Return the (x, y) coordinate for the center point of the cell that contains the specified text.  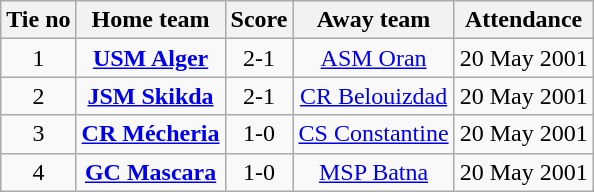
4 (38, 172)
3 (38, 134)
Score (259, 20)
2 (38, 96)
JSM Skikda (150, 96)
USM Alger (150, 58)
GC Mascara (150, 172)
CS Constantine (374, 134)
CR Belouizdad (374, 96)
Attendance (524, 20)
ASM Oran (374, 58)
1 (38, 58)
Home team (150, 20)
Tie no (38, 20)
CR Mécheria (150, 134)
MSP Batna (374, 172)
Away team (374, 20)
